Determine the (X, Y) coordinate at the center of the cell enclosing the given text.  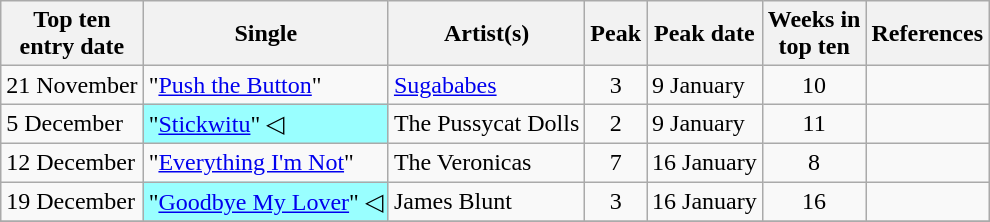
The Pussycat Dolls (486, 124)
10 (814, 85)
19 December (72, 202)
Single (266, 34)
Sugababes (486, 85)
Weeks intop ten (814, 34)
5 December (72, 124)
7 (616, 162)
"Stickwitu" ◁ (266, 124)
2 (616, 124)
"Push the Button" (266, 85)
11 (814, 124)
James Blunt (486, 202)
Top tenentry date (72, 34)
21 November (72, 85)
Peak (616, 34)
Artist(s) (486, 34)
16 (814, 202)
"Everything I'm Not" (266, 162)
The Veronicas (486, 162)
8 (814, 162)
12 December (72, 162)
References (928, 34)
"Goodbye My Lover" ◁ (266, 202)
Peak date (705, 34)
